Provide the (X, Y) coordinate of the cell's center where the given text is located.  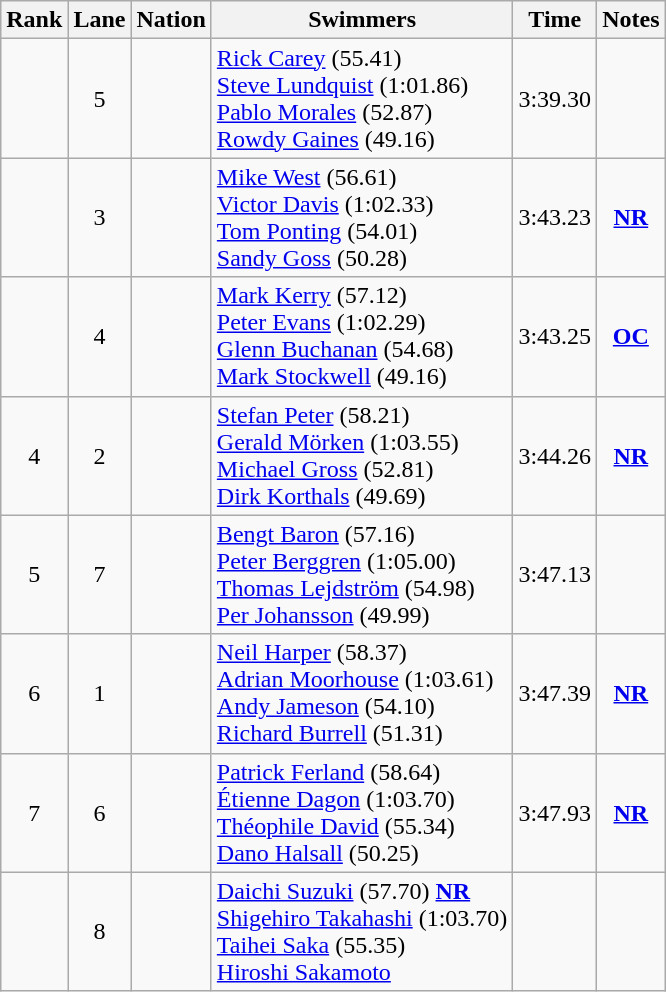
Neil Harper (58.37)Adrian Moorhouse (1:03.61)Andy Jameson (54.10)Richard Burrell (51.31) (362, 694)
1 (100, 694)
Rick Carey (55.41)Steve Lundquist (1:01.86)Pablo Morales (52.87)Rowdy Gaines (49.16) (362, 98)
Mark Kerry (57.12)Peter Evans (1:02.29)Glenn Buchanan (54.68)Mark Stockwell (49.16) (362, 336)
Bengt Baron (57.16)Peter Berggren (1:05.00)Thomas Lejdström (54.98)Per Johansson (49.99) (362, 574)
Nation (171, 20)
Time (555, 20)
3:47.93 (555, 812)
OC (631, 336)
Stefan Peter (58.21)Gerald Mörken (1:03.55)Michael Gross (52.81)Dirk Korthals (49.69) (362, 456)
3:39.30 (555, 98)
Lane (100, 20)
3:44.26 (555, 456)
3:47.13 (555, 574)
Notes (631, 20)
3 (100, 218)
Swimmers (362, 20)
3:43.23 (555, 218)
Patrick Ferland (58.64)Étienne Dagon (1:03.70)Théophile David (55.34)Dano Halsall (50.25) (362, 812)
3:43.25 (555, 336)
2 (100, 456)
Rank (34, 20)
Daichi Suzuki (57.70) NRShigehiro Takahashi (1:03.70)Taihei Saka (55.35)Hiroshi Sakamoto (362, 932)
Mike West (56.61)Victor Davis (1:02.33)Tom Ponting (54.01)Sandy Goss (50.28) (362, 218)
3:47.39 (555, 694)
8 (100, 932)
